Scan for the cell matching the given text and deliver its [x, y] coordinate at center. 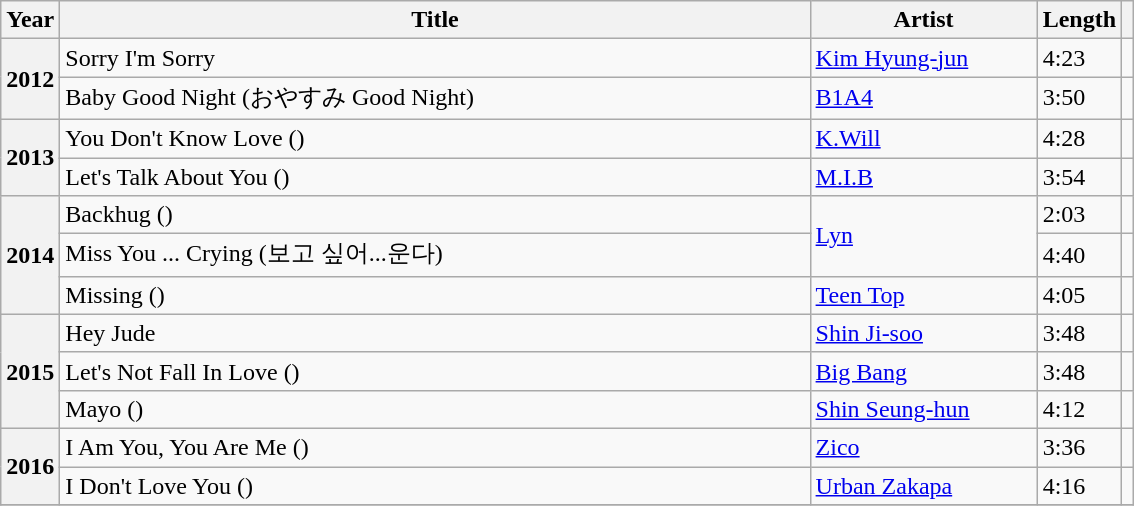
Shin Ji-soo [924, 333]
Kim Hyung-jun [924, 58]
Year [30, 20]
4:05 [1079, 295]
Lyn [924, 236]
3:54 [1079, 177]
4:28 [1079, 138]
Urban Zakapa [924, 485]
Miss You ... Crying (보고 싶어...운다) [435, 256]
4:12 [1079, 409]
M.I.B [924, 177]
2013 [30, 157]
Shin Seung-hun [924, 409]
Artist [924, 20]
Sorry I'm Sorry [435, 58]
2015 [30, 371]
Hey Jude [435, 333]
Zico [924, 447]
Title [435, 20]
K.Will [924, 138]
2012 [30, 80]
I Am You, You Are Me () [435, 447]
2016 [30, 466]
I Don't Love You () [435, 485]
Big Bang [924, 371]
2014 [30, 256]
Length [1079, 20]
Let's Not Fall In Love () [435, 371]
Backhug () [435, 215]
4:23 [1079, 58]
You Don't Know Love () [435, 138]
2:03 [1079, 215]
4:40 [1079, 256]
Teen Top [924, 295]
4:16 [1079, 485]
3:50 [1079, 98]
B1A4 [924, 98]
Let's Talk About You () [435, 177]
Mayo () [435, 409]
Missing () [435, 295]
Baby Good Night (おやすみ Good Night) [435, 98]
3:36 [1079, 447]
